Search for the cell housing the specified text and yield its (X, Y) center coordinate. 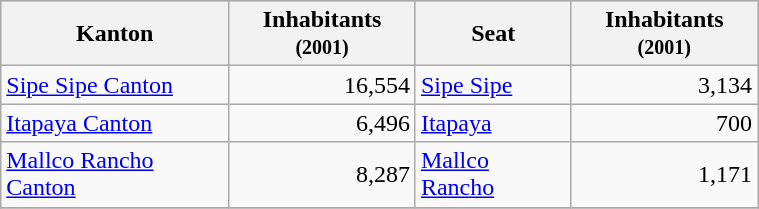
Sipe Sipe Canton (115, 85)
Kanton (115, 34)
3,134 (664, 85)
Mallco Rancho Canton (115, 174)
Itapaya Canton (115, 123)
16,554 (322, 85)
Seat (492, 34)
6,496 (322, 123)
Sipe Sipe (492, 85)
8,287 (322, 174)
Itapaya (492, 123)
700 (664, 123)
1,171 (664, 174)
Mallco Rancho (492, 174)
